Detect which cell encompasses the target text, then output its (x, y) center coordinate. 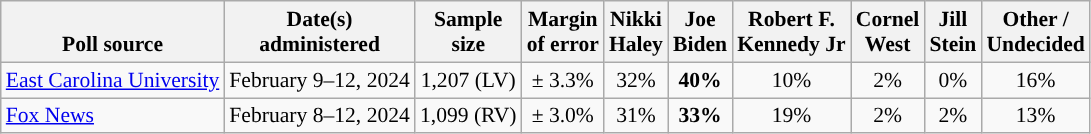
February 9–12, 2024 (320, 80)
February 8–12, 2024 (320, 116)
Robert F.Kennedy Jr (792, 32)
NikkiHaley (636, 32)
13% (1035, 116)
0% (952, 80)
16% (1035, 80)
Samplesize (468, 32)
19% (792, 116)
JoeBiden (700, 32)
± 3.3% (563, 80)
1,099 (RV) (468, 116)
Fox News (113, 116)
32% (636, 80)
1,207 (LV) (468, 80)
10% (792, 80)
± 3.0% (563, 116)
JillStein (952, 32)
CornelWest (888, 32)
Other /Undecided (1035, 32)
East Carolina University (113, 80)
40% (700, 80)
Date(s)administered (320, 32)
31% (636, 116)
33% (700, 116)
Marginof error (563, 32)
Poll source (113, 32)
